Find where the given text appears and provide that cell's center as [X, Y] coordinate. 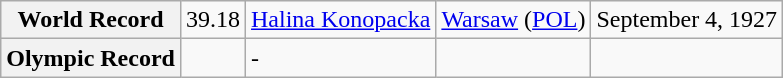
Warsaw (POL) [514, 20]
- [341, 58]
World Record [91, 20]
September 4, 1927 [687, 20]
39.18 [212, 20]
Halina Konopacka [341, 20]
Olympic Record [91, 58]
